From the cell containing the given text, extract its center point as [x, y] coordinate. 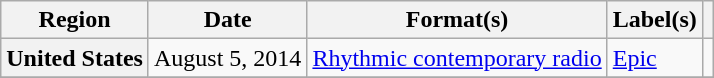
United States [75, 58]
Label(s) [654, 20]
Rhythmic contemporary radio [457, 58]
Format(s) [457, 20]
Date [227, 20]
August 5, 2014 [227, 58]
Region [75, 20]
Epic [654, 58]
